Pinpoint the cell where the given text exists, returning its [x, y] midpoint coordinate. 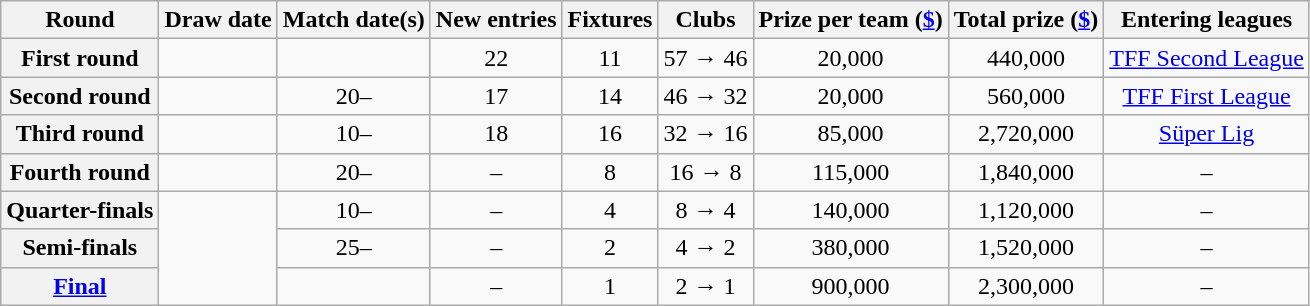
Draw date [218, 20]
57 → 46 [706, 58]
Fourth round [80, 172]
1,120,000 [1026, 210]
1 [610, 286]
1,520,000 [1026, 248]
8 → 4 [706, 210]
Third round [80, 134]
4 [610, 210]
140,000 [850, 210]
Quarter-finals [80, 210]
11 [610, 58]
Total prize ($) [1026, 20]
Süper Lig [1207, 134]
1,840,000 [1026, 172]
16 → 8 [706, 172]
85,000 [850, 134]
2 → 1 [706, 286]
18 [496, 134]
25– [354, 248]
14 [610, 96]
4 → 2 [706, 248]
Round [80, 20]
900,000 [850, 286]
New entries [496, 20]
380,000 [850, 248]
560,000 [1026, 96]
Final [80, 286]
17 [496, 96]
Prize per team ($) [850, 20]
TFF First League [1207, 96]
22 [496, 58]
46 → 32 [706, 96]
8 [610, 172]
Match date(s) [354, 20]
Entering leagues [1207, 20]
First round [80, 58]
2 [610, 248]
Semi-finals [80, 248]
TFF Second League [1207, 58]
Fixtures [610, 20]
Clubs [706, 20]
16 [610, 134]
Second round [80, 96]
2,300,000 [1026, 286]
2,720,000 [1026, 134]
32 → 16 [706, 134]
440,000 [1026, 58]
115,000 [850, 172]
